Return [X, Y] of the center of cell containing provided text 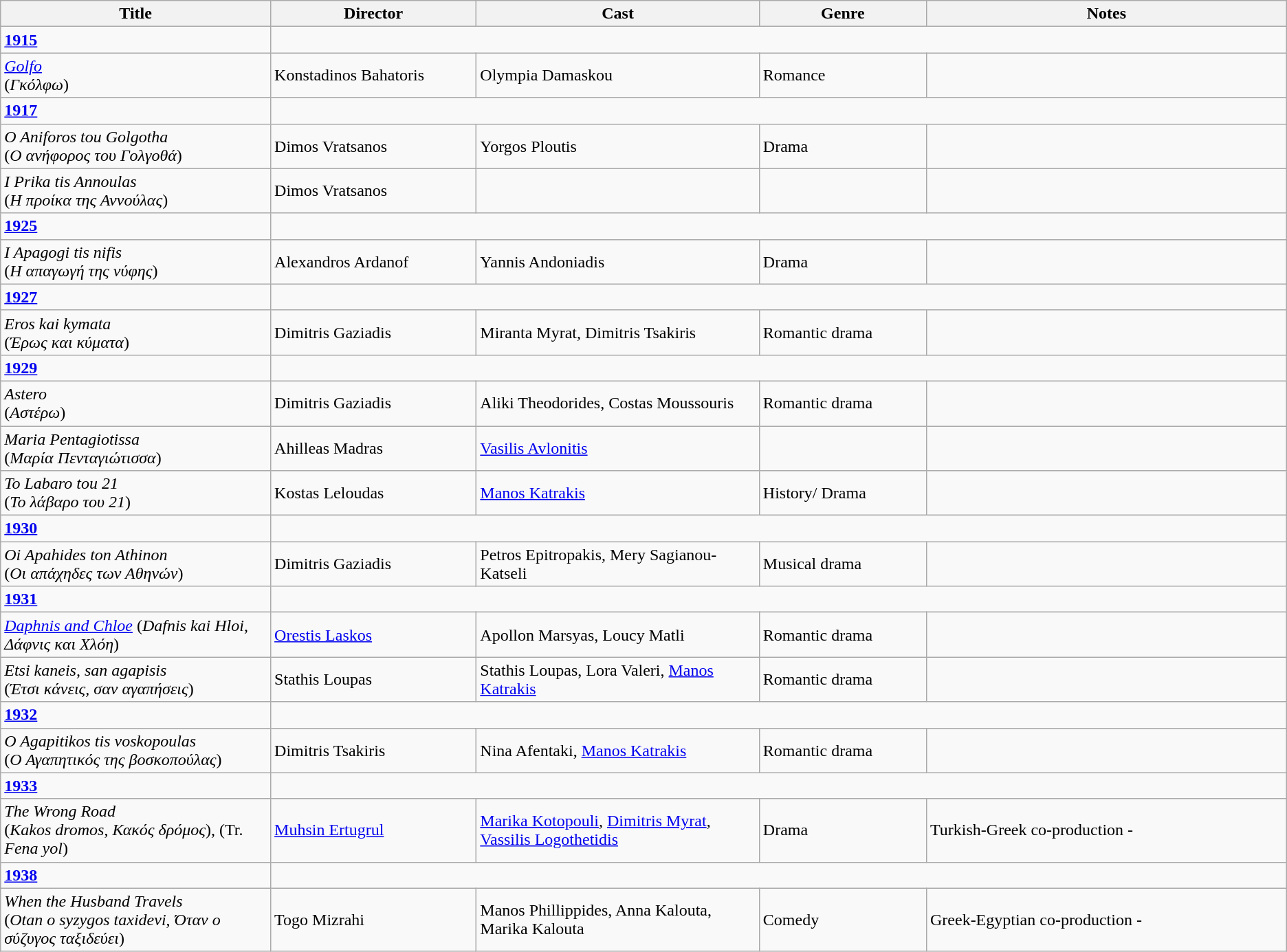
1933 [136, 786]
Turkish-Greek co-production - [1106, 830]
1932 [136, 715]
Dimitris Tsakiris [374, 751]
Alexandros Ardanof [374, 261]
1938 [136, 875]
Yorgos Ploutis [617, 146]
The Wrong Road(Kakos dromos, Κακός δρόμος), (Tr. Fena yol) [136, 830]
Musical drama [843, 564]
To Labaro tou 21(Το λάβαρο του 21) [136, 494]
Stathis Loupas [374, 679]
Greek-Egyptian co-production - [1106, 920]
Konstadinos Bahatoris [374, 76]
1917 [136, 111]
1915 [136, 40]
Manos Phillippides, Anna Kalouta, Marika Kalouta [617, 920]
O Aniforos tou Golgotha(Ο ανήφορος του Γολγοθά) [136, 146]
Nina Afentaki, Manos Katrakis [617, 751]
Togo Mizrahi [374, 920]
History/ Drama [843, 494]
Olympia Damaskou [617, 76]
Marika Kotopouli, Dimitris Myrat, Vassilis Logothetidis [617, 830]
1927 [136, 297]
Manos Katrakis [617, 494]
Astero(Αστέρω) [136, 403]
Daphnis and Chloe (Dafnis kai Hloi, Δάφνις και Χλόη) [136, 635]
Apollon Marsyas, Loucy Matli [617, 635]
Aliki Theodorides, Costas Moussouris [617, 403]
Genre [843, 14]
Director [374, 14]
O Agapitikos tis voskopoulas(Ο Αγαπητικός της βοσκοπούλας) [136, 751]
Cast [617, 14]
1931 [136, 599]
1925 [136, 226]
Title [136, 14]
Vasilis Avlonitis [617, 448]
1930 [136, 529]
Eros kai kymata(Έρως και κύματα) [136, 333]
Comedy [843, 920]
I Prika tis Annoulas(Η προίκα της Αννούλας) [136, 191]
I Apagogi tis nifis(Η απαγωγή της νύφης) [136, 261]
Miranta Myrat, Dimitris Tsakiris [617, 333]
1929 [136, 368]
Yannis Andoniadis [617, 261]
Orestis Laskos [374, 635]
Etsi kaneis, san agapisis(Έτσι κάνεις, σαν αγαπήσεις) [136, 679]
Notes [1106, 14]
Stathis Loupas, Lora Valeri, Manos Katrakis [617, 679]
Romance [843, 76]
Maria Pentagiotissa(Μαρία Πενταγιώτισσα) [136, 448]
Oi Apahides ton Athinon(Οι απάχηδες των Αθηνών) [136, 564]
Petros Epitropakis, Mery Sagianou-Katseli [617, 564]
Kostas Leloudas [374, 494]
Muhsin Ertugrul [374, 830]
Ahilleas Madras [374, 448]
Golfo(Γκόλφω) [136, 76]
When the Husband Travels(Otan o syzygos taxidevi, Όταν ο σύζυγος ταξιδεύει) [136, 920]
